From the cell containing the given text, extract its center point as [x, y] coordinate. 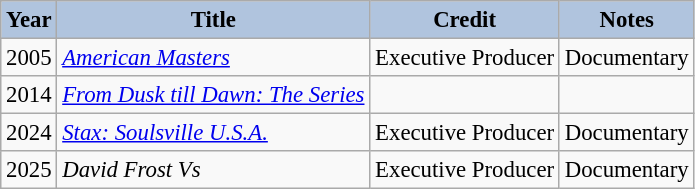
Title [214, 20]
2005 [29, 58]
2025 [29, 170]
From Dusk till Dawn: The Series [214, 95]
Stax: Soulsville U.S.A. [214, 133]
Credit [465, 20]
2024 [29, 133]
Year [29, 20]
American Masters [214, 58]
David Frost Vs [214, 170]
Notes [626, 20]
2014 [29, 95]
